For the text-containing cell, return its midpoint in [x, y] coordinate format. 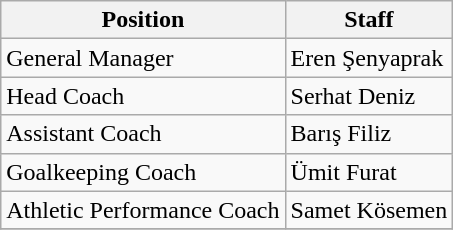
Ümit Furat [369, 172]
Barış Filiz [369, 134]
Staff [369, 20]
Eren Şenyaprak [369, 58]
Head Coach [143, 96]
Position [143, 20]
Samet Kösemen [369, 210]
Serhat Deniz [369, 96]
General Manager [143, 58]
Athletic Performance Coach [143, 210]
Goalkeeping Coach [143, 172]
Assistant Coach [143, 134]
